Determine the (X, Y) coordinate at the center of the cell enclosing the given text.  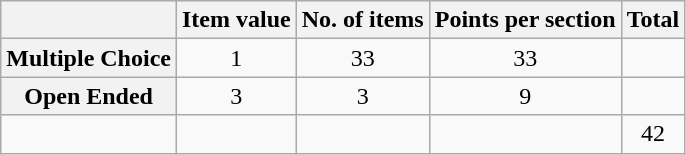
No. of items (362, 20)
1 (236, 58)
Total (653, 20)
Open Ended (89, 96)
42 (653, 134)
Item value (236, 20)
Points per section (525, 20)
9 (525, 96)
Multiple Choice (89, 58)
